Provide the [X, Y] coordinate of the cell's center where the given text is located.  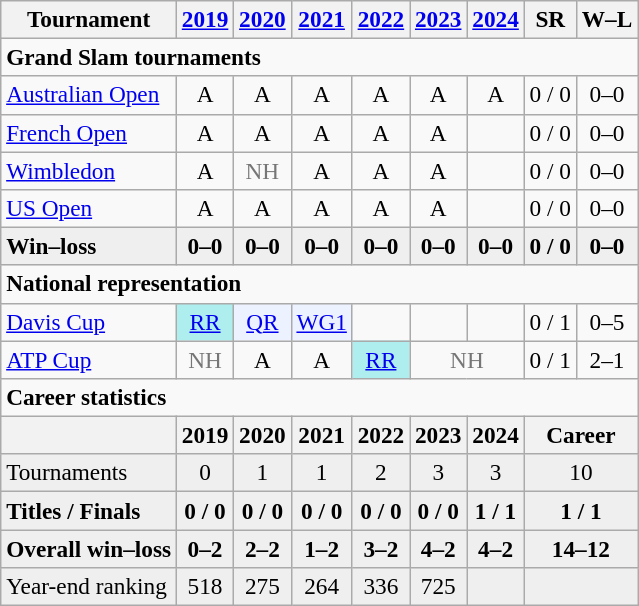
Tournament [89, 19]
National representation [320, 284]
Win–loss [89, 246]
Davis Cup [89, 322]
Titles / Finals [89, 510]
275 [262, 586]
SR [550, 19]
Year-end ranking [89, 586]
0–2 [204, 548]
QR [262, 322]
Tournaments [89, 473]
W–L [606, 19]
10 [580, 473]
1–2 [322, 548]
3–2 [380, 548]
Career [580, 435]
14–12 [580, 548]
ATP Cup [89, 359]
725 [438, 586]
Career statistics [320, 397]
264 [322, 586]
Wimbledon [89, 170]
2 [380, 473]
Australian Open [89, 95]
French Open [89, 133]
0 [204, 473]
518 [204, 586]
WG1 [322, 322]
2–1 [606, 359]
0–5 [606, 322]
2–2 [262, 548]
Overall win–loss [89, 548]
Grand Slam tournaments [320, 57]
336 [380, 586]
US Open [89, 208]
